Pinpoint the cell where the given text exists, returning its (X, Y) midpoint coordinate. 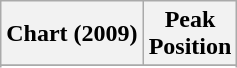
Chart (2009) (72, 34)
Peak Position (190, 34)
